Return the (X, Y) coordinate for the center point of the cell that contains the specified text.  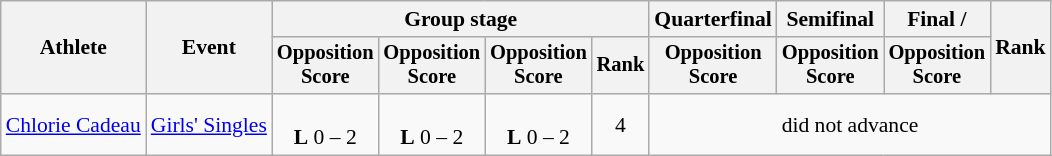
Semifinal (830, 19)
Quarterfinal (713, 19)
Athlete (74, 48)
did not advance (850, 124)
4 (621, 124)
Girls' Singles (209, 124)
Chlorie Cadeau (74, 124)
Event (209, 48)
Final / (938, 19)
Group stage (460, 19)
